Output the [x, y] coordinate of the center of the cell containing the given text.  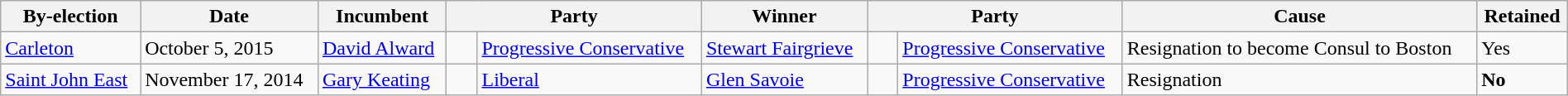
Gary Keating [382, 79]
Yes [1523, 48]
Retained [1523, 17]
October 5, 2015 [230, 48]
Date [230, 17]
Saint John East [71, 79]
No [1523, 79]
Incumbent [382, 17]
Winner [784, 17]
Stewart Fairgrieve [784, 48]
Resignation to become Consul to Boston [1300, 48]
Glen Savoie [784, 79]
By-election [71, 17]
Carleton [71, 48]
November 17, 2014 [230, 79]
Liberal [589, 79]
Cause [1300, 17]
David Alward [382, 48]
Resignation [1300, 79]
